Scan for the cell matching the given text and deliver its [X, Y] coordinate at center. 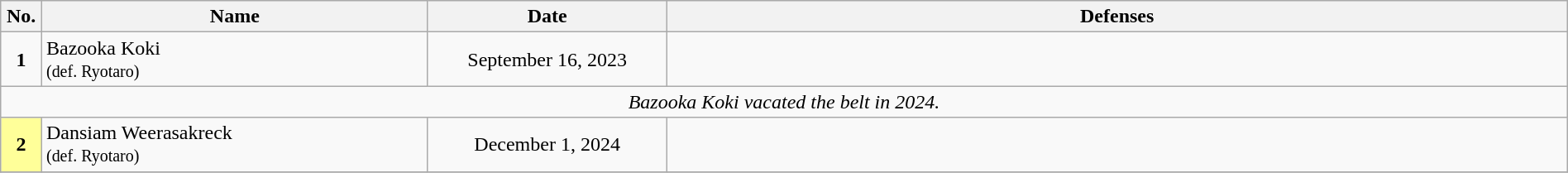
2 [22, 144]
1 [22, 60]
Defenses [1116, 17]
Name [235, 17]
Bazooka Koki vacated the belt in 2024. [784, 102]
September 16, 2023 [547, 60]
Dansiam Weerasakreck(def. Ryotaro) [235, 144]
Date [547, 17]
No. [22, 17]
December 1, 2024 [547, 144]
Bazooka Koki(def. Ryotaro) [235, 60]
